Pinpoint the cell where the given text exists, returning its (x, y) midpoint coordinate. 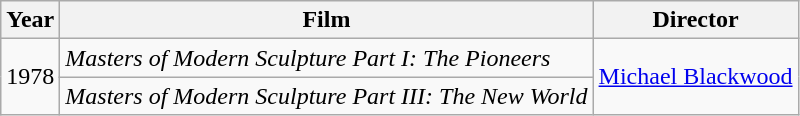
Director (696, 20)
Film (326, 20)
1978 (30, 77)
Year (30, 20)
Masters of Modern Sculpture Part I: The Pioneers (326, 58)
Masters of Modern Sculpture Part III: The New World (326, 96)
Michael Blackwood (696, 77)
